Search for the cell housing the specified text and yield its (x, y) center coordinate. 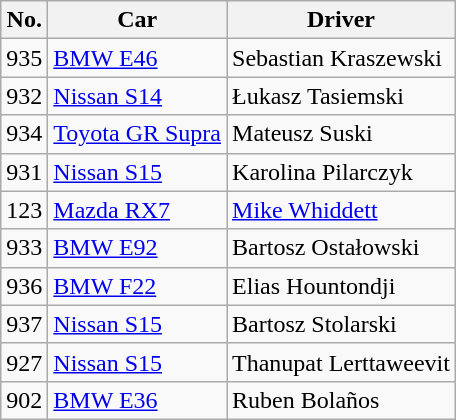
Karolina Pilarczyk (342, 172)
932 (24, 96)
933 (24, 248)
BMW E92 (138, 248)
Mazda RX7 (138, 210)
BMW E46 (138, 58)
Thanupat Lerttaweevit (342, 362)
BMW F22 (138, 286)
123 (24, 210)
Łukasz Tasiemski (342, 96)
934 (24, 134)
BMW E36 (138, 400)
902 (24, 400)
936 (24, 286)
937 (24, 324)
927 (24, 362)
Mike Whiddett (342, 210)
Driver (342, 20)
Mateusz Suski (342, 134)
Ruben Bolaños (342, 400)
No. (24, 20)
Bartosz Ostałowski (342, 248)
935 (24, 58)
Car (138, 20)
Elias Hountondji (342, 286)
Bartosz Stolarski (342, 324)
Nissan S14 (138, 96)
931 (24, 172)
Sebastian Kraszewski (342, 58)
Toyota GR Supra (138, 134)
